Return the [x, y] coordinate for the center point of the cell that contains the specified text.  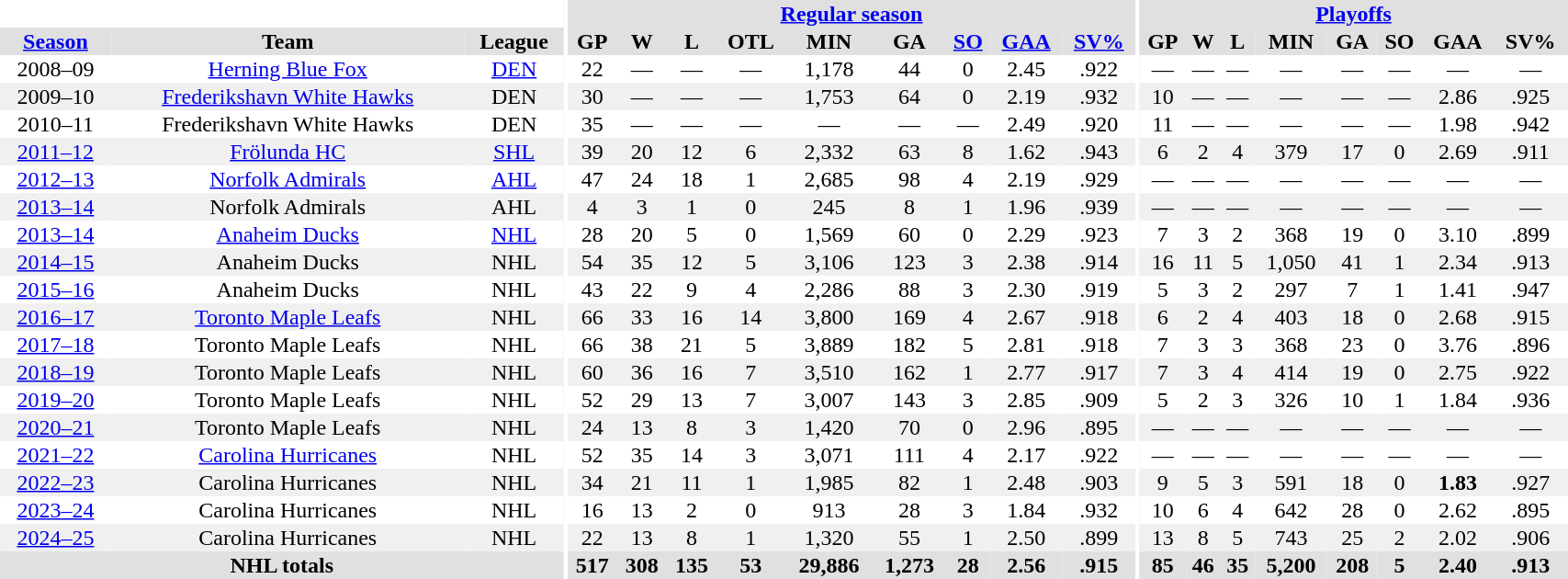
1,753 [829, 96]
46 [1203, 565]
41 [1352, 262]
2.49 [1026, 124]
.911 [1530, 152]
League [514, 41]
29 [642, 400]
3,800 [829, 317]
2.68 [1458, 317]
85 [1163, 565]
.927 [1530, 482]
3,007 [829, 400]
63 [909, 152]
308 [642, 565]
517 [592, 565]
54 [592, 262]
2014–15 [55, 262]
162 [909, 372]
.929 [1099, 179]
208 [1352, 565]
.914 [1099, 262]
2,332 [829, 152]
2.34 [1458, 262]
NHL totals [281, 565]
326 [1292, 400]
17 [1352, 152]
3.76 [1458, 345]
169 [909, 317]
591 [1292, 482]
Playoffs [1354, 14]
2.30 [1026, 289]
3,106 [829, 262]
2021–22 [55, 455]
2015–16 [55, 289]
33 [642, 317]
1,985 [829, 482]
2009–10 [55, 96]
2.56 [1026, 565]
379 [1292, 152]
1.96 [1026, 207]
123 [909, 262]
642 [1292, 510]
.917 [1099, 372]
2018–19 [55, 372]
2010–11 [55, 124]
2.86 [1458, 96]
98 [909, 179]
135 [692, 565]
2.75 [1458, 372]
Herning Blue Fox [288, 69]
2,286 [829, 289]
2019–20 [55, 400]
Frölunda HC [288, 152]
3,071 [829, 455]
2.02 [1458, 538]
Team [288, 41]
1,569 [829, 234]
2.85 [1026, 400]
2.77 [1026, 372]
82 [909, 482]
2.40 [1458, 565]
2008–09 [55, 69]
34 [592, 482]
2.29 [1026, 234]
88 [909, 289]
1.83 [1458, 482]
SHL [514, 152]
3,889 [829, 345]
Regular season [852, 14]
43 [592, 289]
2.96 [1026, 427]
414 [1292, 372]
2017–18 [55, 345]
143 [909, 400]
913 [829, 510]
.896 [1530, 345]
1,178 [829, 69]
.906 [1530, 538]
1,420 [829, 427]
23 [1352, 345]
2022–23 [55, 482]
38 [642, 345]
.936 [1530, 400]
182 [909, 345]
2.69 [1458, 152]
2020–21 [55, 427]
1,320 [829, 538]
.909 [1099, 400]
29,886 [829, 565]
2.48 [1026, 482]
.943 [1099, 152]
2.45 [1026, 69]
1.62 [1026, 152]
2012–13 [55, 179]
245 [829, 207]
44 [909, 69]
2024–25 [55, 538]
Season [55, 41]
.939 [1099, 207]
OTL [751, 41]
47 [592, 179]
70 [909, 427]
2011–12 [55, 152]
2.50 [1026, 538]
3,510 [829, 372]
5,200 [1292, 565]
743 [1292, 538]
.923 [1099, 234]
39 [592, 152]
1.41 [1458, 289]
64 [909, 96]
25 [1352, 538]
111 [909, 455]
2.17 [1026, 455]
36 [642, 372]
55 [909, 538]
297 [1292, 289]
2.81 [1026, 345]
.920 [1099, 124]
2.38 [1026, 262]
2,685 [829, 179]
2016–17 [55, 317]
30 [592, 96]
2.67 [1026, 317]
1,050 [1292, 262]
2023–24 [55, 510]
.925 [1530, 96]
53 [751, 565]
.919 [1099, 289]
.903 [1099, 482]
3.10 [1458, 234]
.942 [1530, 124]
1,273 [909, 565]
1.98 [1458, 124]
403 [1292, 317]
2.62 [1458, 510]
.947 [1530, 289]
